Locate the cell with the specified text and output its [X, Y] center coordinate. 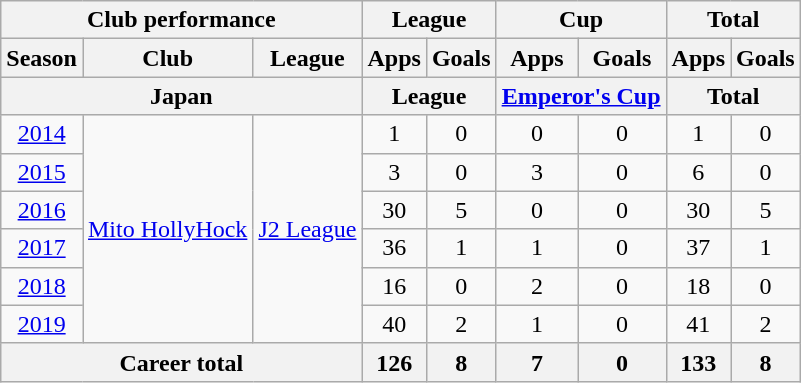
133 [698, 362]
Season [42, 58]
2017 [42, 248]
7 [537, 362]
18 [698, 286]
Mito HollyHock [167, 229]
Club performance [182, 20]
Career total [182, 362]
Japan [182, 96]
16 [394, 286]
2016 [42, 210]
41 [698, 324]
6 [698, 172]
2015 [42, 172]
J2 League [308, 229]
2018 [42, 286]
Club [167, 58]
Cup [581, 20]
2019 [42, 324]
2014 [42, 134]
40 [394, 324]
37 [698, 248]
126 [394, 362]
36 [394, 248]
Emperor's Cup [581, 96]
